Provide the (X, Y) coordinate of the cell's center where the given text is located.  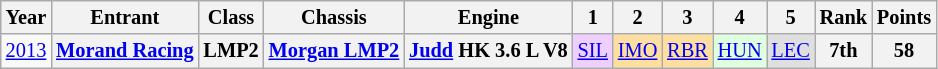
SIL (593, 51)
Rank (844, 17)
Year (26, 17)
7th (844, 51)
Entrant (124, 17)
Morgan LMP2 (334, 51)
3 (687, 17)
5 (790, 17)
2013 (26, 51)
IMO (638, 51)
HUN (740, 51)
Engine (488, 17)
Judd HK 3.6 L V8 (488, 51)
58 (904, 51)
2 (638, 17)
1 (593, 17)
Class (230, 17)
LEC (790, 51)
LMP2 (230, 51)
Chassis (334, 17)
RBR (687, 51)
Points (904, 17)
Morand Racing (124, 51)
4 (740, 17)
